Search for the cell housing the specified text and yield its (x, y) center coordinate. 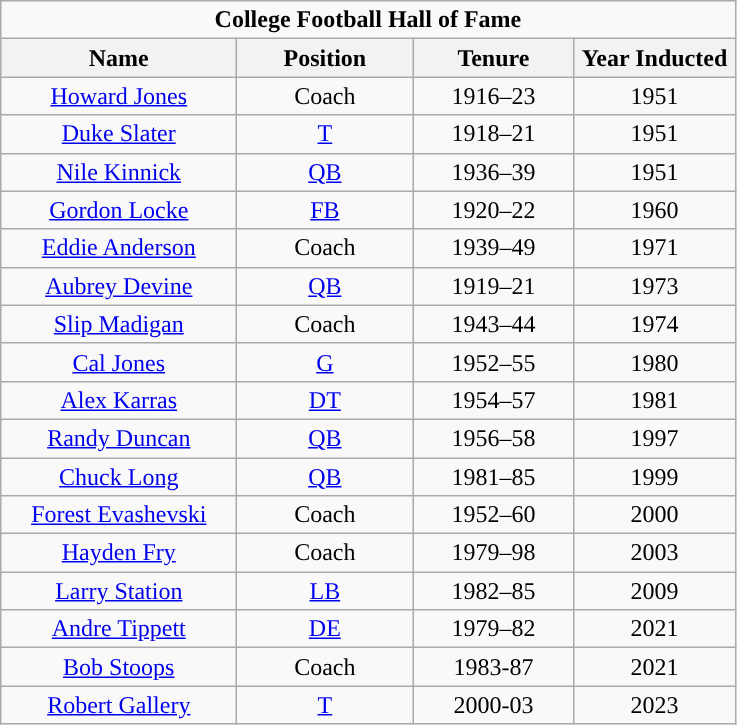
1983-87 (494, 667)
2003 (654, 553)
College Football Hall of Fame (368, 20)
1954–57 (494, 400)
1971 (654, 248)
1952–60 (494, 515)
Alex Karras (119, 400)
Eddie Anderson (119, 248)
1997 (654, 438)
1919–21 (494, 286)
1952–55 (494, 362)
Robert Gallery (119, 705)
1979–82 (494, 629)
1920–22 (494, 210)
DT (325, 400)
Gordon Locke (119, 210)
1973 (654, 286)
1974 (654, 324)
1980 (654, 362)
Slip Madigan (119, 324)
DE (325, 629)
1956–58 (494, 438)
1916–23 (494, 96)
1999 (654, 477)
LB (325, 591)
Year Inducted (654, 58)
Position (325, 58)
Forest Evashevski (119, 515)
Cal Jones (119, 362)
Chuck Long (119, 477)
1981 (654, 400)
Hayden Fry (119, 553)
1982–85 (494, 591)
1960 (654, 210)
Larry Station (119, 591)
Nile Kinnick (119, 172)
1936–39 (494, 172)
Aubrey Devine (119, 286)
FB (325, 210)
2000-03 (494, 705)
Howard Jones (119, 96)
2000 (654, 515)
Andre Tippett (119, 629)
1979–98 (494, 553)
Randy Duncan (119, 438)
G (325, 362)
2009 (654, 591)
Duke Slater (119, 134)
2023 (654, 705)
1981–85 (494, 477)
1943–44 (494, 324)
Tenure (494, 58)
1939–49 (494, 248)
Name (119, 58)
Bob Stoops (119, 667)
1918–21 (494, 134)
